Capture the cell that displays the provided text and extract its (x, y) central coordinate. 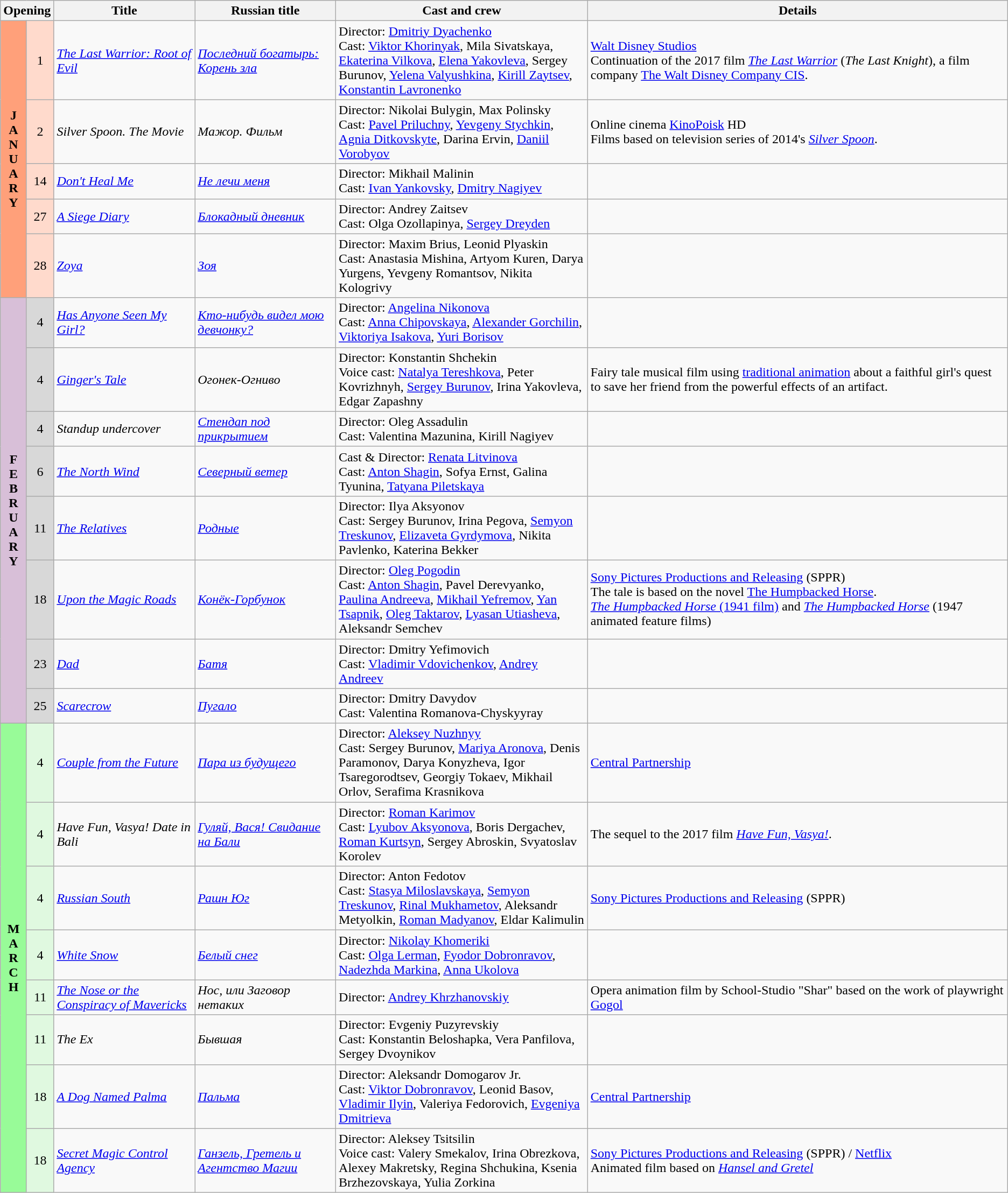
Director: Dmitry Yefimovich Cast: Vladimir Vdovichenkov, Andrey Andreev (462, 663)
Director: Konstantin Shchekin Voice cast: Natalya Tereshkova, Peter Kovrizhnyh, Sergey Burunov, Irina Yakovleva, Edgar Zapashny (462, 379)
A Siege Diary (124, 216)
Silver Spoon. The Movie (124, 131)
Director: Evgeniy Puzyrevskiy Cast: Konstantin Beloshapka, Vera Panfilova, Sergey Dvoynikov (462, 1040)
Opera animation film by School-Studio "Shar" based on the work of playwright Gogol (797, 997)
Walt Disney Studios Continuation of the 2017 film The Last Warrior (The Last Knight), a film company The Walt Disney Company CIS. (797, 60)
MARCH (14, 958)
White Snow (124, 955)
Opening (27, 11)
25 (40, 706)
The Ex (124, 1040)
Director: Maxim Brius, Leonid Plyaskin Cast: Anastasia Mishina, Artyom Kuren, Darya Yurgens, Yevgeny Romantsov, Nikita Kologrivy (462, 266)
Зоя (265, 266)
Standup undercover (124, 429)
A Dog Named Palma (124, 1096)
Мажор. Фильм (265, 131)
FEBRUARY (14, 510)
Блокадный дневник (265, 216)
Пара из будущего (265, 763)
The North Wind (124, 471)
Не лечи меня (265, 181)
Director: Aleksandr Domogarov Jr. Cast: Viktor Dobronravov, Leonid Basov, Vladimir Ilyin, Valeriya Fedorovich, Evgeniya Dmitrieva (462, 1096)
Гуляй, Вася! Свидание на Бали (265, 834)
JANUARY (14, 159)
27 (40, 216)
Don't Heal Me (124, 181)
Огонек-Огниво (265, 379)
Has Anyone Seen My Girl? (124, 322)
Upon the Magic Roads (124, 599)
28 (40, 266)
Director: Mikhail Malinin Cast: Ivan Yankovsky, Dmitry Nagiyev (462, 181)
Title (124, 11)
Director: Andrey Zaitsev Cast: Olga Ozollapinya, Sergey Dreyden (462, 216)
Director: Nikolai Bulygin, Max Polinsky Cast: Pavel Priluchny, Yevgeny Stychkin, Agnia Ditkovskyte, Darina Ervin, Daniil Vorobyov (462, 131)
Северный ветер (265, 471)
Нос, или Заговор нетаких (265, 997)
Ginger's Tale (124, 379)
The Last Warrior: Root of Evil (124, 60)
Director: Anton Fedotov Cast: Stasya Miloslavskaya, Semyon Treskunov, Rinal Mukhametov, Aleksandr Metyolkin, Roman Madyanov, Eldar Kalimulin (462, 898)
Рашн Юг (265, 898)
Sony Pictures Productions and Releasing (SPPR) / Netflix Animated film based on Hansel and Gretel (797, 1161)
Russian title (265, 11)
Последний богатырь: Корень зла (265, 60)
Director: Nikolay Khomeriki Cast: Olga Lerman, Fyodor Dobronravov, Nadezhda Markina, Anna Ukolova (462, 955)
2 (40, 131)
Конёк-Горбунок (265, 599)
The sequel to the 2017 film Have Fun, Vasya!. (797, 834)
23 (40, 663)
Online cinema KinoPoisk HD Films based on television series of 2014's Silver Spoon. (797, 131)
Couple from the Future (124, 763)
Have Fun, Vasya! Date in Bali (124, 834)
Белый снег (265, 955)
Details (797, 11)
Пугало (265, 706)
Director: Oleg Assadulin Cast: Valentina Mazunina, Kirill Nagiyev (462, 429)
Scarecrow (124, 706)
Russian South (124, 898)
Director: Angelina Nikonova Cast: Anna Chipovskaya, Alexander Gorchilin, Viktoriya Isakova, Yuri Borisov (462, 322)
Director: Roman Karimov Cast: Lyubov Aksyonova, Boris Dergachev, Roman Kurtsyn, Sergey Abroskin, Svyatoslav Korolev (462, 834)
Батя (265, 663)
Secret Magic Control Agency (124, 1161)
Пальма (265, 1096)
Director: Aleksey Tsitsilin Voice cast: Valery Smekalov, Irina Obrezkova, Alexey Makretsky, Regina Shchukina, Ksenia Brzhezovskaya, Yulia Zorkina (462, 1161)
Родные (265, 528)
Sony Pictures Productions and Releasing (SPPR) (797, 898)
6 (40, 471)
Бывшая (265, 1040)
The Relatives (124, 528)
The Nose or the Conspiracy of Mavericks (124, 997)
Director: Dmitry Davydov Cast: Valentina Romanova-Chyskyyray (462, 706)
Cast & Director: Renata Litvinova Cast: Anton Shagin, Sofya Ernst, Galina Tyunina, Tatyana Piletskaya (462, 471)
Стендап под прикрытием (265, 429)
Director: Andrey Khrzhanovskiy (462, 997)
Dad (124, 663)
Cast and crew (462, 11)
Ганзель, Гретель и Агентство Магии (265, 1161)
Fairy tale musical film using traditional animation about a faithful girl's quest to save her friend from the powerful effects of an artifact. (797, 379)
Zoya (124, 266)
Кто-нибудь видел мою девчонку? (265, 322)
14 (40, 181)
1 (40, 60)
Director: Ilya Aksyonov Cast: Sergey Burunov, Irina Pegova, Semyon Treskunov, Elizaveta Gyrdymova, Nikita Pavlenko, Katerina Bekker (462, 528)
